Provide the (x, y) coordinate of the cell's center where the given text is located.  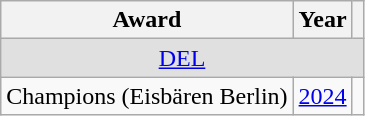
Award (147, 20)
Year (322, 20)
Champions (Eisbären Berlin) (147, 96)
2024 (322, 96)
DEL (182, 58)
